Pinpoint the cell where the given text exists, returning its (X, Y) midpoint coordinate. 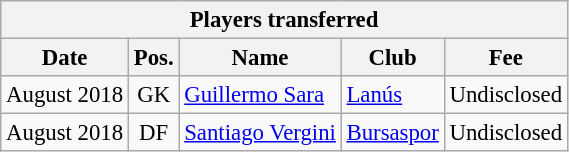
Date (65, 58)
Club (392, 58)
DF (153, 133)
Guillermo Sara (260, 95)
Players transferred (284, 20)
Fee (506, 58)
Santiago Vergini (260, 133)
Lanús (392, 95)
Bursaspor (392, 133)
Pos. (153, 58)
Name (260, 58)
GK (153, 95)
